Return the [X, Y] coordinate for the center point of the cell that contains the specified text.  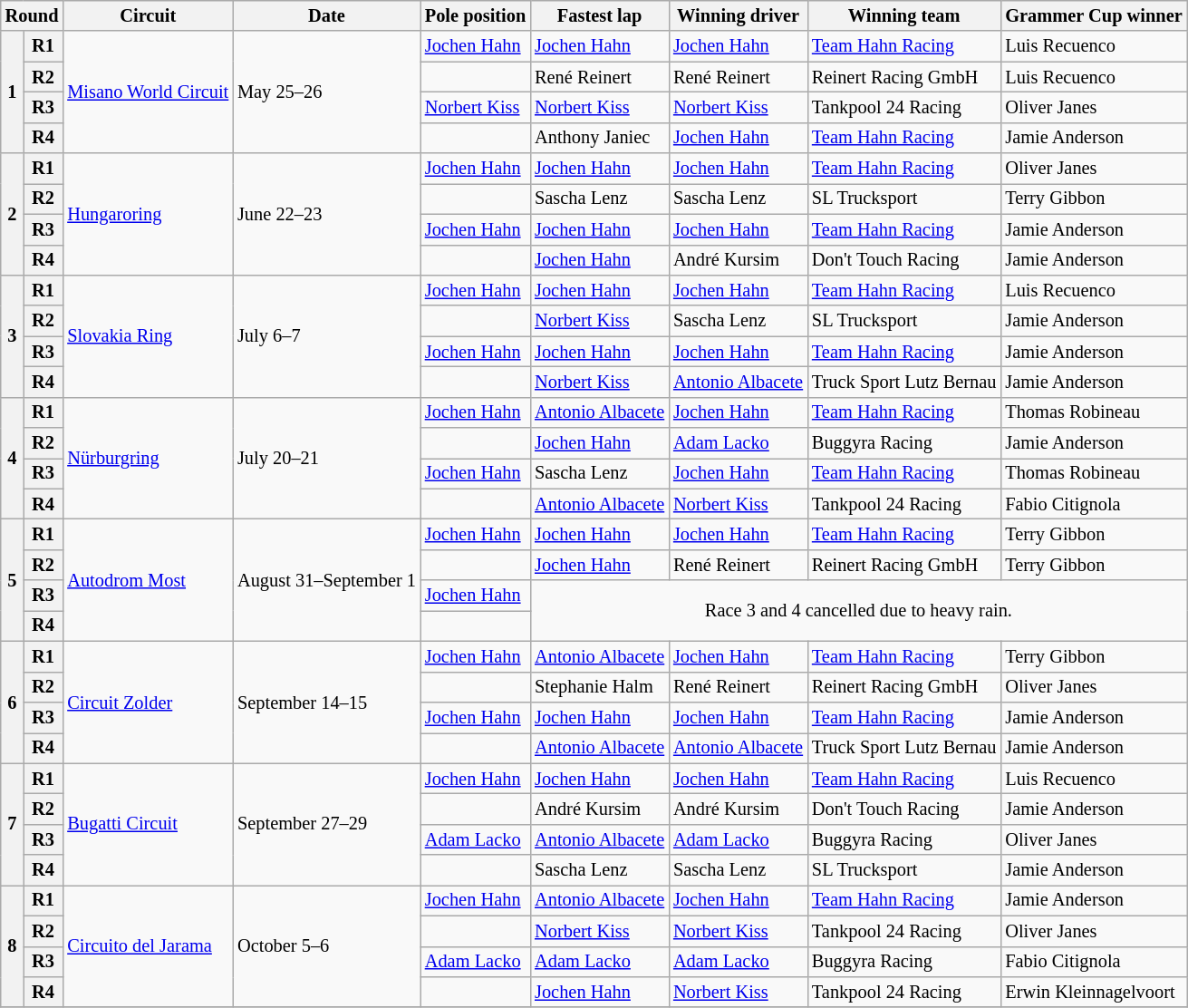
6 [13, 702]
September 14–15 [326, 702]
8 [13, 946]
Bugatti Circuit [148, 825]
Fastest lap [600, 15]
Misano World Circuit [148, 92]
3 [13, 335]
Pole position [475, 15]
July 20–21 [326, 459]
Autodrom Most [148, 580]
Winning team [904, 15]
7 [13, 825]
Nürburgring [148, 459]
2 [13, 214]
Circuit Zolder [148, 702]
June 22–23 [326, 214]
Circuit [148, 15]
5 [13, 580]
Slovakia Ring [148, 335]
Winning driver [738, 15]
Grammer Cup winner [1093, 15]
September 27–29 [326, 825]
October 5–6 [326, 946]
4 [13, 459]
May 25–26 [326, 92]
Hungaroring [148, 214]
Race 3 and 4 cancelled due to heavy rain. [858, 611]
Erwin Kleinnagelvoort [1093, 992]
Stephanie Halm [600, 687]
Date [326, 15]
Anthony Janiec [600, 138]
1 [13, 92]
Circuito del Jarama [148, 946]
July 6–7 [326, 335]
August 31–September 1 [326, 580]
Round [33, 15]
